Determine the [x, y] coordinate at the center of the cell enclosing the given text.  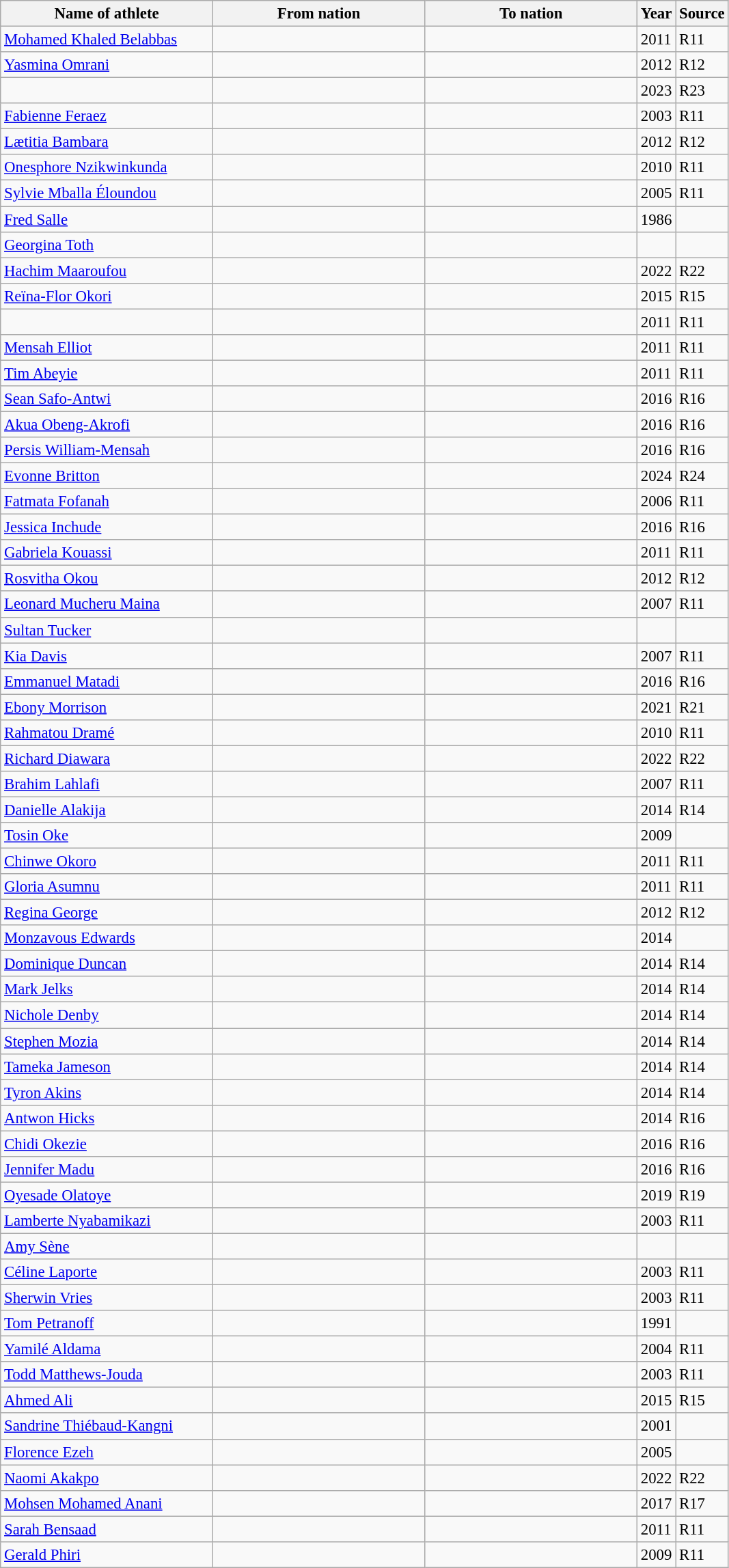
Florence Ezeh [107, 1452]
Monzavous Edwards [107, 938]
Mensah Elliot [107, 348]
2006 [657, 501]
R24 [702, 476]
Gloria Asumnu [107, 887]
Tom Petranoff [107, 1323]
Chidi Okezie [107, 1144]
R17 [702, 1503]
Stephen Mozia [107, 1041]
Tim Abeyie [107, 373]
Hachim Maaroufou [107, 271]
Sherwin Vries [107, 1298]
Akua Obeng-Akrofi [107, 424]
From nation [318, 14]
Tyron Akins [107, 1092]
Reïna-Flor Okori [107, 296]
Lamberte Nyabamikazi [107, 1221]
Year [657, 14]
R21 [702, 707]
2021 [657, 707]
Mohsen Mohamed Anani [107, 1503]
Persis William-Mensah [107, 450]
Evonne Britton [107, 476]
Onesphore Nzikwinkunda [107, 167]
Fatmata Fofanah [107, 501]
1986 [657, 219]
Source [702, 14]
Tameka Jameson [107, 1067]
R19 [702, 1195]
2024 [657, 476]
Sarah Bensaad [107, 1529]
Sean Safo-Antwi [107, 399]
Yamilé Aldama [107, 1349]
Regina George [107, 913]
Ebony Morrison [107, 707]
Rosvitha Okou [107, 579]
Rahmatou Dramé [107, 733]
Amy Sène [107, 1246]
Ahmed Ali [107, 1401]
Emmanuel Matadi [107, 681]
Dominique Duncan [107, 964]
1991 [657, 1323]
2019 [657, 1195]
Yasmina Omrani [107, 65]
Céline Laporte [107, 1272]
Gerald Phiri [107, 1555]
2004 [657, 1349]
Antwon Hicks [107, 1118]
Sandrine Thiébaud-Kangni [107, 1427]
Fred Salle [107, 219]
Mark Jelks [107, 990]
R23 [702, 91]
Lætitia Bambara [107, 142]
Georgina Toth [107, 245]
Todd Matthews-Jouda [107, 1375]
Oyesade Olatoye [107, 1195]
Jessica Inchude [107, 527]
Naomi Akakpo [107, 1478]
Leonard Mucheru Maina [107, 605]
Tosin Oke [107, 836]
2001 [657, 1427]
Kia Davis [107, 656]
Name of athlete [107, 14]
Gabriela Kouassi [107, 553]
Sylvie Mballa Éloundou [107, 193]
Richard Diawara [107, 758]
Danielle Alakija [107, 810]
Jennifer Madu [107, 1170]
Nichole Denby [107, 1015]
2017 [657, 1503]
2023 [657, 91]
Brahim Lahlafi [107, 784]
Chinwe Okoro [107, 862]
Sultan Tucker [107, 630]
To nation [532, 14]
Mohamed Khaled Belabbas [107, 40]
Fabienne Feraez [107, 116]
